Output the [X, Y] coordinate of the center of the cell containing the given text.  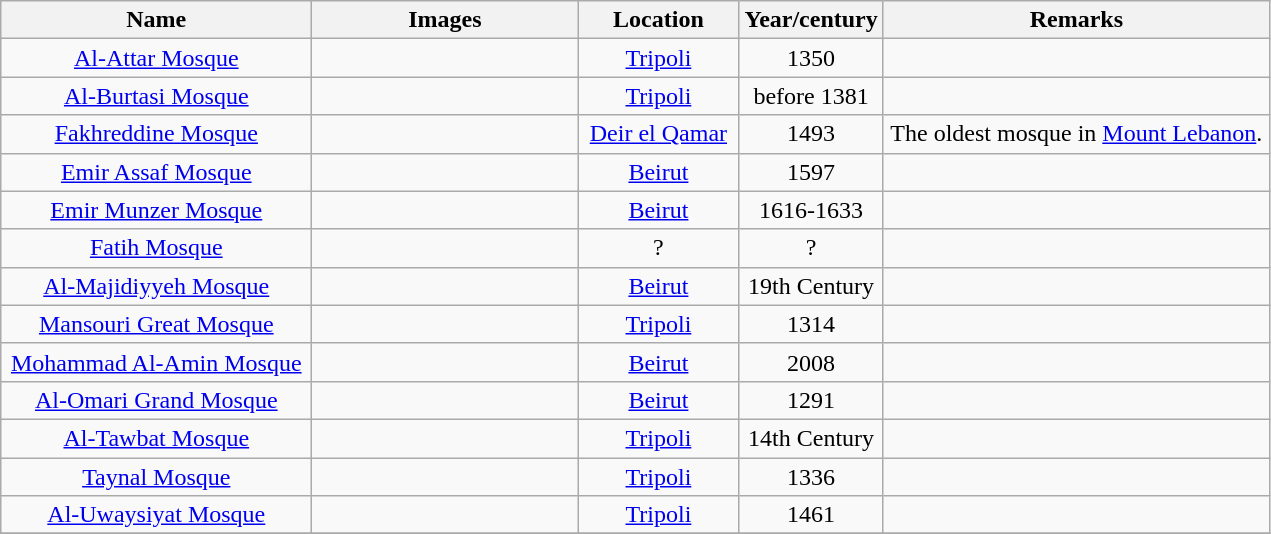
The oldest mosque in Mount Lebanon. [1076, 134]
1493 [811, 134]
Al-Majidiyyeh Mosque [156, 286]
1461 [811, 515]
Al-Tawbat Mosque [156, 438]
1291 [811, 400]
Emir Munzer Mosque [156, 210]
Name [156, 20]
Taynal Mosque [156, 477]
1350 [811, 58]
Deir el Qamar [658, 134]
Al-Attar Mosque [156, 58]
Emir Assaf Mosque [156, 172]
1336 [811, 477]
Fatih Mosque [156, 248]
14th Century [811, 438]
Location [658, 20]
19th Century [811, 286]
Al-Uwaysiyat Mosque [156, 515]
Al-Burtasi Mosque [156, 96]
Fakhreddine Mosque [156, 134]
Mohammad Al-Amin Mosque [156, 362]
2008 [811, 362]
Images [445, 20]
Remarks [1076, 20]
Al-Omari Grand Mosque [156, 400]
1597 [811, 172]
1616-1633 [811, 210]
1314 [811, 324]
before 1381 [811, 96]
Year/century [811, 20]
Mansouri Great Mosque [156, 324]
